Scan for the cell matching the given text and deliver its [X, Y] coordinate at center. 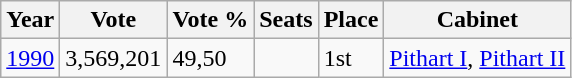
Pithart I, Pithart II [478, 58]
Vote [114, 20]
1st [351, 58]
Cabinet [478, 20]
Place [351, 20]
Vote % [210, 20]
1990 [30, 58]
Year [30, 20]
3,569,201 [114, 58]
49,50 [210, 58]
Seats [286, 20]
